Return the [x, y] coordinate for the center point of the cell that contains the specified text.  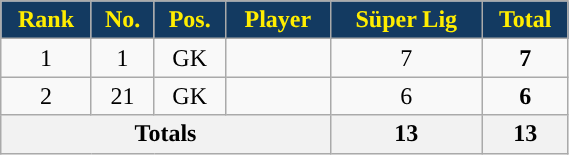
Süper Lig [406, 20]
2 [46, 96]
Totals [166, 134]
Total [525, 20]
Rank [46, 20]
Player [278, 20]
Pos. [190, 20]
21 [122, 96]
No. [122, 20]
